Identify which cell holds the provided text, then report its [X, Y] central coordinate. 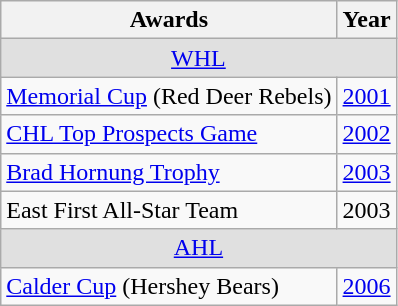
2002 [366, 134]
Year [366, 20]
Memorial Cup (Red Deer Rebels) [169, 96]
Awards [169, 20]
2001 [366, 96]
East First All-Star Team [169, 210]
Brad Hornung Trophy [169, 172]
WHL [198, 58]
Calder Cup (Hershey Bears) [169, 286]
CHL Top Prospects Game [169, 134]
AHL [198, 248]
2006 [366, 286]
